Capture the cell that displays the provided text and extract its (x, y) central coordinate. 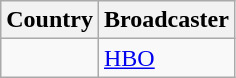
HBO (166, 58)
Country (50, 20)
Broadcaster (166, 20)
